Determine the (x, y) coordinate at the center of the cell enclosing the given text.  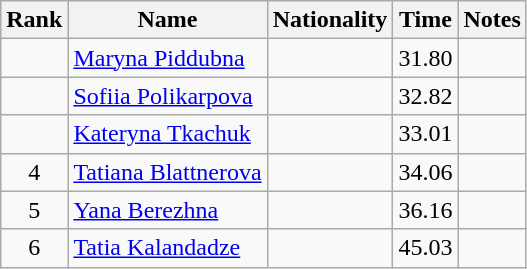
33.01 (426, 134)
31.80 (426, 58)
Sofiia Polikarpova (168, 96)
5 (34, 210)
6 (34, 248)
Yana Berezhna (168, 210)
Tatia Kalandadze (168, 248)
Time (426, 20)
Kateryna Tkachuk (168, 134)
36.16 (426, 210)
Notes (492, 20)
Nationality (330, 20)
45.03 (426, 248)
Name (168, 20)
Rank (34, 20)
32.82 (426, 96)
4 (34, 172)
34.06 (426, 172)
Tatiana Blattnerova (168, 172)
Maryna Piddubna (168, 58)
